Output the [x, y] coordinate of the center of the cell containing the given text.  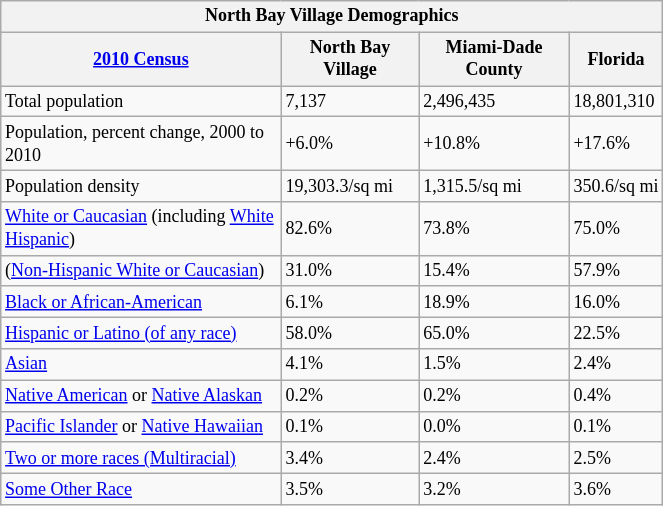
15.4% [494, 270]
3.6% [616, 488]
Black or African-American [141, 302]
57.9% [616, 270]
18.9% [494, 302]
Miami-Dade County [494, 59]
31.0% [350, 270]
16.0% [616, 302]
Population density [141, 186]
0.4% [616, 396]
Pacific Islander or Native Hawaiian [141, 426]
75.0% [616, 229]
6.1% [350, 302]
65.0% [494, 334]
22.5% [616, 334]
82.6% [350, 229]
North Bay Village Demographics [332, 16]
Total population [141, 102]
White or Caucasian (including White Hispanic) [141, 229]
Asian [141, 364]
Hispanic or Latino (of any race) [141, 334]
2,496,435 [494, 102]
Native American or Native Alaskan [141, 396]
350.6/sq mi [616, 186]
Some Other Race [141, 488]
3.2% [494, 488]
7,137 [350, 102]
0.0% [494, 426]
Population, percent change, 2000 to 2010 [141, 144]
18,801,310 [616, 102]
3.5% [350, 488]
+10.8% [494, 144]
+6.0% [350, 144]
Florida [616, 59]
4.1% [350, 364]
Two or more races (Multiracial) [141, 458]
3.4% [350, 458]
(Non-Hispanic White or Caucasian) [141, 270]
1,315.5/sq mi [494, 186]
North Bay Village [350, 59]
+17.6% [616, 144]
1.5% [494, 364]
2.5% [616, 458]
58.0% [350, 334]
19,303.3/sq mi [350, 186]
2010 Census [141, 59]
73.8% [494, 229]
